Scan for the cell matching the given text and deliver its [x, y] coordinate at center. 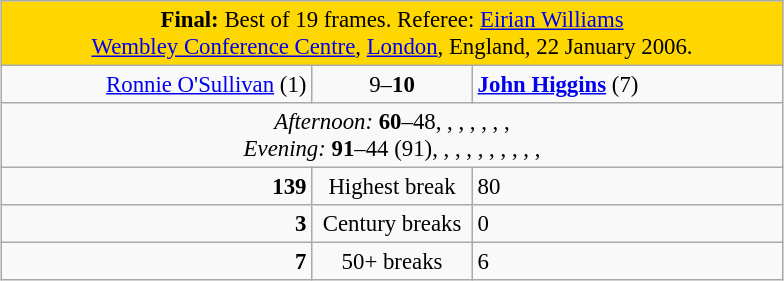
3 [156, 224]
50+ breaks [392, 262]
0 [628, 224]
Century breaks [392, 224]
9–10 [392, 85]
Final: Best of 19 frames. Referee: Eirian WilliamsWembley Conference Centre, London, England, 22 January 2006. [392, 34]
7 [156, 262]
Highest break [392, 187]
John Higgins (7) [628, 85]
Afternoon: 60–48, , , , , , , Evening: 91–44 (91), , , , , , , , , , [392, 136]
Ronnie O'Sullivan (1) [156, 85]
80 [628, 187]
139 [156, 187]
6 [628, 262]
